Identify which cell holds the provided text, then report its (X, Y) central coordinate. 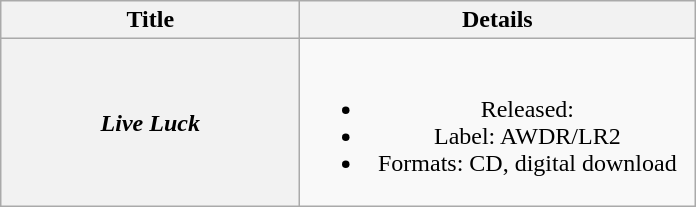
Details (498, 20)
Released: Label: AWDR/LR2Formats: CD, digital download (498, 122)
Title (150, 20)
Live Luck (150, 122)
